Search for the cell housing the specified text and yield its (X, Y) center coordinate. 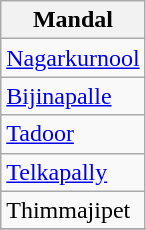
Nagarkurnool (73, 58)
Thimmajipet (73, 210)
Telkapally (73, 172)
Mandal (73, 20)
Bijinapalle (73, 96)
Tadoor (73, 134)
